Detect which cell encompasses the target text, then output its (X, Y) center coordinate. 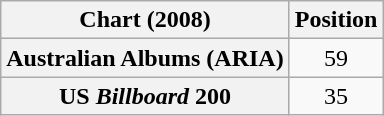
US Billboard 200 (145, 96)
35 (336, 96)
Position (336, 20)
Chart (2008) (145, 20)
Australian Albums (ARIA) (145, 58)
59 (336, 58)
